Locate the cell with the specified text and output its [x, y] center coordinate. 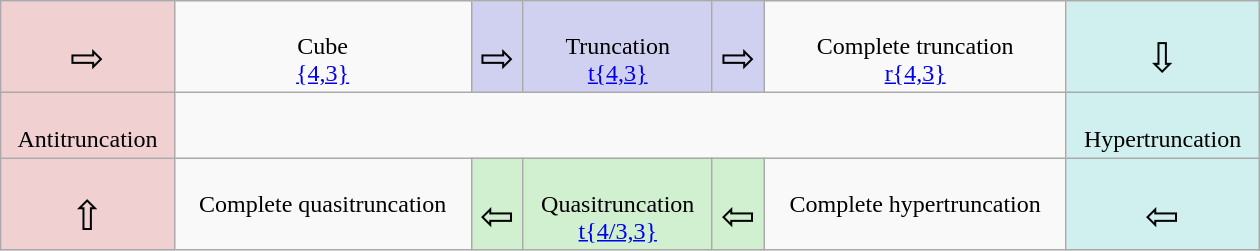
Complete hypertruncation [914, 204]
Truncationt{4,3} [618, 47]
⇧ [88, 204]
Antitruncation [88, 126]
⇩ [1162, 47]
Complete quasitruncation [322, 204]
Cube{4,3} [322, 47]
Quasitruncationt{4/3,3} [618, 204]
Complete truncationr{4,3} [914, 47]
Hypertruncation [1162, 126]
